Capture the cell that displays the provided text and extract its (x, y) central coordinate. 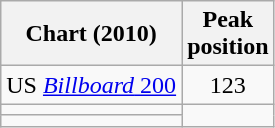
Peakposition (228, 34)
Chart (2010) (92, 34)
US Billboard 200 (92, 85)
123 (228, 85)
